Return (X, Y) of the center of cell containing provided text 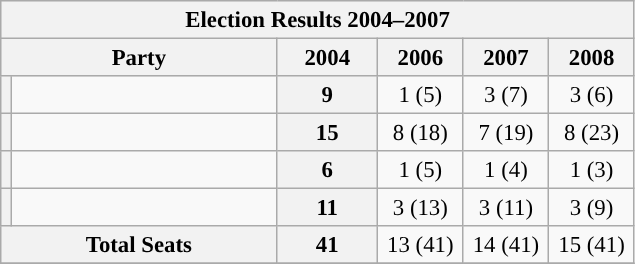
2004 (328, 58)
8 (18) (421, 133)
3 (13) (421, 208)
8 (23) (592, 133)
9 (328, 95)
7 (19) (506, 133)
3 (9) (592, 208)
3 (11) (506, 208)
11 (328, 208)
15 (328, 133)
14 (41) (506, 245)
41 (328, 245)
15 (41) (592, 245)
Election Results 2004–2007 (318, 20)
2007 (506, 58)
Party (139, 58)
13 (41) (421, 245)
2008 (592, 58)
3 (6) (592, 95)
Total Seats (139, 245)
1 (3) (592, 170)
6 (328, 170)
2006 (421, 58)
3 (7) (506, 95)
1 (4) (506, 170)
